Search for the cell housing the specified text and yield its [x, y] center coordinate. 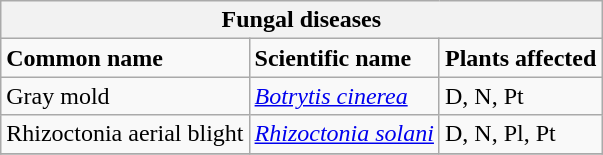
Scientific name [344, 58]
Gray mold [125, 96]
D, N, Pl, Pt [520, 134]
Botrytis cinerea [344, 96]
Fungal diseases [302, 20]
D, N, Pt [520, 96]
Common name [125, 58]
Plants affected [520, 58]
Rhizoctonia aerial blight [125, 134]
Rhizoctonia solani [344, 134]
